Return the [X, Y] coordinate for the center point of the cell that contains the specified text.  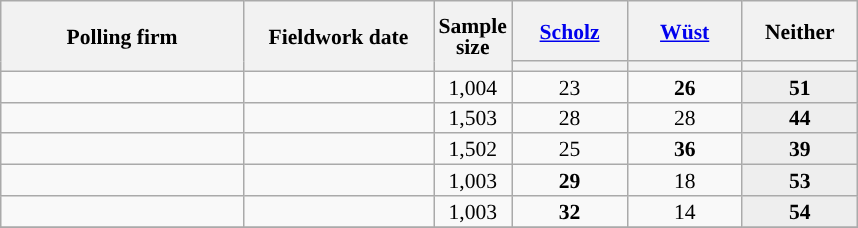
32 [570, 212]
25 [570, 150]
26 [684, 86]
29 [570, 180]
Samplesize [473, 36]
Wüst [684, 31]
53 [800, 180]
Scholz [570, 31]
18 [684, 180]
51 [800, 86]
Fieldwork date [338, 36]
44 [800, 118]
1,502 [473, 150]
39 [800, 150]
14 [684, 212]
Polling firm [122, 36]
23 [570, 86]
1,004 [473, 86]
Neither [800, 31]
36 [684, 150]
1,503 [473, 118]
54 [800, 212]
